Detect which cell encompasses the target text, then output its (X, Y) center coordinate. 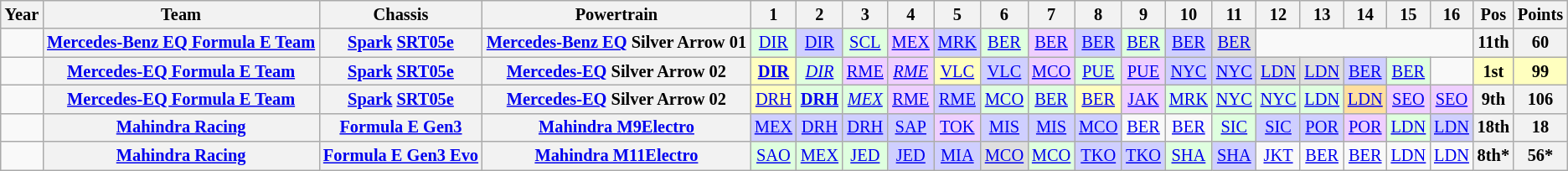
8th* (1493, 156)
15 (1409, 14)
SAP (911, 127)
1 (774, 14)
18 (1540, 127)
8 (1098, 14)
14 (1365, 14)
56* (1540, 156)
10 (1189, 14)
9th (1493, 99)
7 (1051, 14)
Pos (1493, 14)
SAO (774, 156)
Year (22, 14)
2 (819, 14)
Team (181, 14)
SCL (865, 43)
JKT (1278, 156)
9 (1143, 14)
106 (1540, 99)
11th (1493, 43)
1st (1493, 71)
Mercedes-Benz EQ Silver Arrow 01 (616, 43)
11 (1235, 14)
6 (1004, 14)
12 (1278, 14)
Chassis (400, 14)
4 (911, 14)
99 (1540, 71)
Mercedes-Benz EQ Formula E Team (181, 43)
JAK (1143, 99)
Points (1540, 14)
Mahindra M9Electro (616, 127)
13 (1322, 14)
MIA (957, 156)
3 (865, 14)
Formula E Gen3 (400, 127)
TOK (957, 127)
Mahindra M11Electro (616, 156)
5 (957, 14)
18th (1493, 127)
16 (1452, 14)
Powertrain (616, 14)
Formula E Gen3 Evo (400, 156)
60 (1540, 43)
